From the cell containing the given text, extract its center point as [x, y] coordinate. 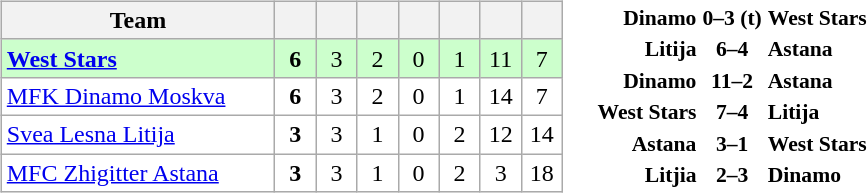
Team [138, 20]
3–1 [732, 143]
2–3 [732, 175]
Litija [647, 49]
MFC Zhigitter Astana [138, 173]
Astana [647, 143]
18 [542, 173]
0–3 (t) [732, 17]
Litjia [647, 175]
11–2 [732, 80]
6–4 [732, 49]
MFK Dinamo Moskva [138, 96]
Svea Lesna Litija [138, 134]
7–4 [732, 112]
12 [500, 134]
11 [500, 58]
